Identify which cell holds the provided text, then report its [x, y] central coordinate. 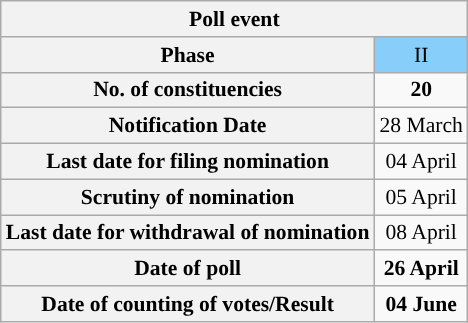
Notification Date [188, 126]
04 April [420, 162]
Date of poll [188, 269]
08 April [420, 233]
Scrutiny of nomination [188, 197]
II [420, 55]
Date of counting of votes/Result [188, 304]
05 April [420, 197]
Last date for filing nomination [188, 162]
No. of constituencies [188, 90]
Phase [188, 55]
28 March [420, 126]
Last date for withdrawal of nomination [188, 233]
20 [420, 90]
26 April [420, 269]
Poll event [234, 19]
04 June [420, 304]
